Locate the cell with the specified text and output its [X, Y] center coordinate. 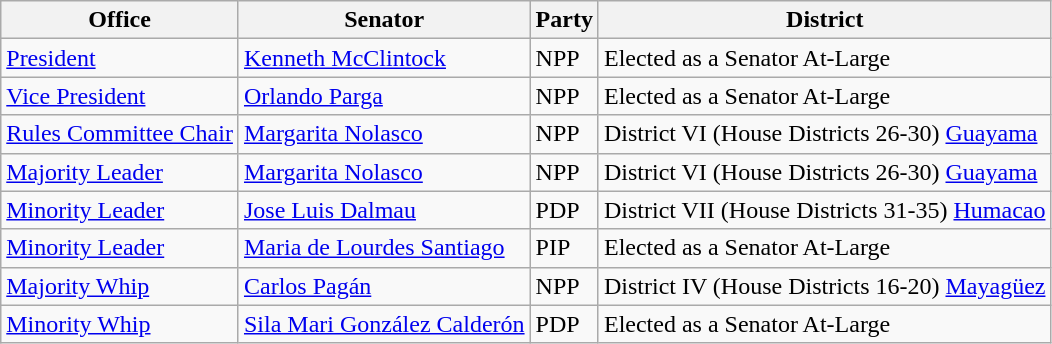
District VII (House Districts 31-35) Humacao [824, 210]
Jose Luis Dalmau [384, 210]
Party [564, 20]
District IV (House Districts 16-20) Mayagüez [824, 286]
President [120, 58]
Minority Whip [120, 324]
Rules Committee Chair [120, 134]
Majority Leader [120, 172]
Senator [384, 20]
Majority Whip [120, 286]
Vice President [120, 96]
Office [120, 20]
Sila Mari González Calderón [384, 324]
PIP [564, 248]
Kenneth McClintock [384, 58]
Carlos Pagán [384, 286]
Orlando Parga [384, 96]
Maria de Lourdes Santiago [384, 248]
District [824, 20]
